From the cell containing the given text, extract its center point as (X, Y) coordinate. 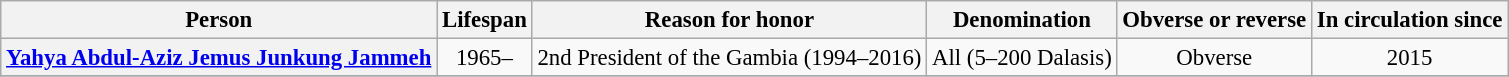
Lifespan (484, 20)
In circulation since (1409, 20)
Person (219, 20)
1965– (484, 58)
Obverse (1214, 58)
All (5–200 Dalasis) (1022, 58)
2nd President of the Gambia (1994–2016) (730, 58)
Obverse or reverse (1214, 20)
2015 (1409, 58)
Yahya Abdul-Aziz Jemus Junkung Jammeh (219, 58)
Reason for honor (730, 20)
Denomination (1022, 20)
